Return (X, Y) of the center of cell containing provided text 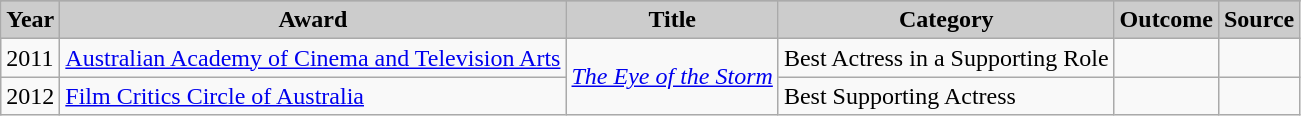
2012 (30, 96)
Title (672, 20)
The Eye of the Storm (672, 77)
Australian Academy of Cinema and Television Arts (313, 58)
Source (1258, 20)
Award (313, 20)
2011 (30, 58)
Best Supporting Actress (946, 96)
Film Critics Circle of Australia (313, 96)
Category (946, 20)
Best Actress in a Supporting Role (946, 58)
Outcome (1166, 20)
Year (30, 20)
